Find where the given text appears and provide that cell's center as (X, Y) coordinate. 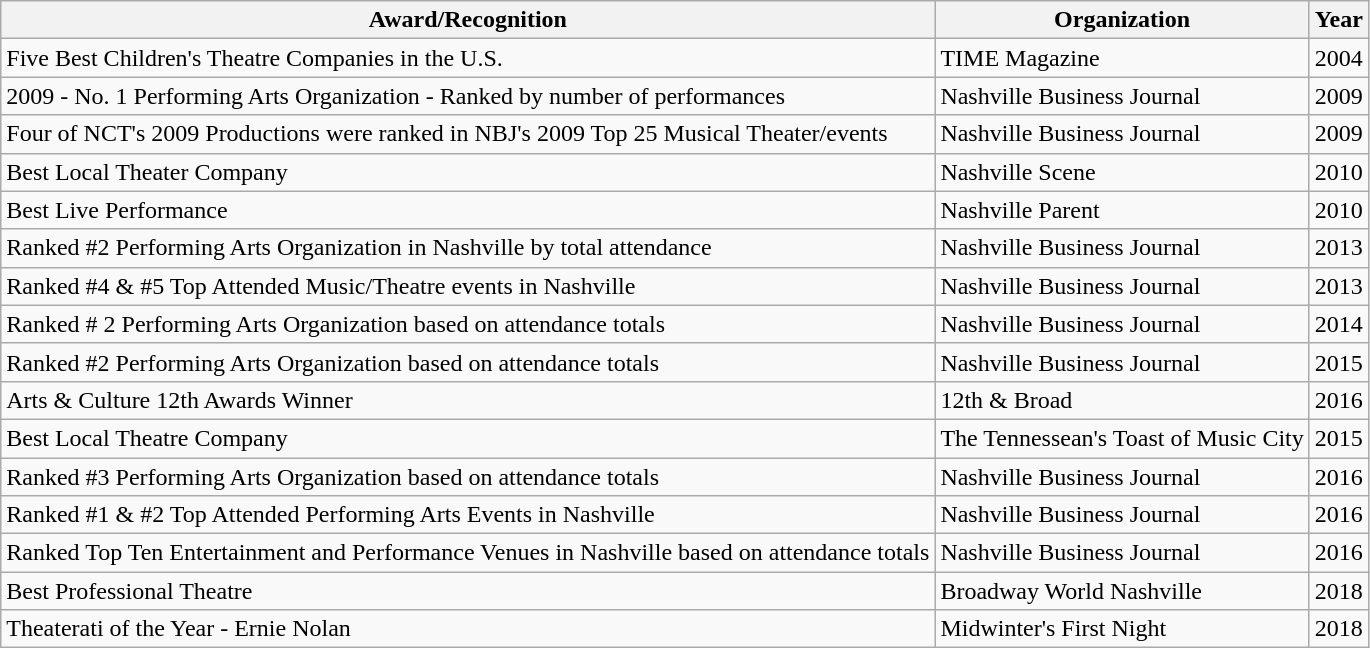
Nashville Scene (1122, 172)
TIME Magazine (1122, 58)
Ranked # 2 Performing Arts Organization based on attendance totals (468, 324)
Broadway World Nashville (1122, 591)
Theaterati of the Year - Ernie Nolan (468, 629)
2004 (1338, 58)
Five Best Children's Theatre Companies in the U.S. (468, 58)
Best Professional Theatre (468, 591)
2014 (1338, 324)
2009 - No. 1 Performing Arts Organization - Ranked by number of performances (468, 96)
Ranked #2 Performing Arts Organization based on attendance totals (468, 362)
Ranked #1 & #2 Top Attended Performing Arts Events in Nashville (468, 515)
Ranked #3 Performing Arts Organization based on attendance totals (468, 477)
Best Live Performance (468, 210)
12th & Broad (1122, 400)
Best Local Theater Company (468, 172)
Ranked #4 & #5 Top Attended Music/Theatre events in Nashville (468, 286)
Nashville Parent (1122, 210)
Organization (1122, 20)
Best Local Theatre Company (468, 438)
Award/Recognition (468, 20)
The Tennessean's Toast of Music City (1122, 438)
Four of NCT's 2009 Productions were ranked in NBJ's 2009 Top 25 Musical Theater/events (468, 134)
Year (1338, 20)
Ranked #2 Performing Arts Organization in Nashville by total attendance (468, 248)
Arts & Culture 12th Awards Winner (468, 400)
Ranked Top Ten Entertainment and Performance Venues in Nashville based on attendance totals (468, 553)
Midwinter's First Night (1122, 629)
